Output the (X, Y) coordinate of the center of the cell containing the given text.  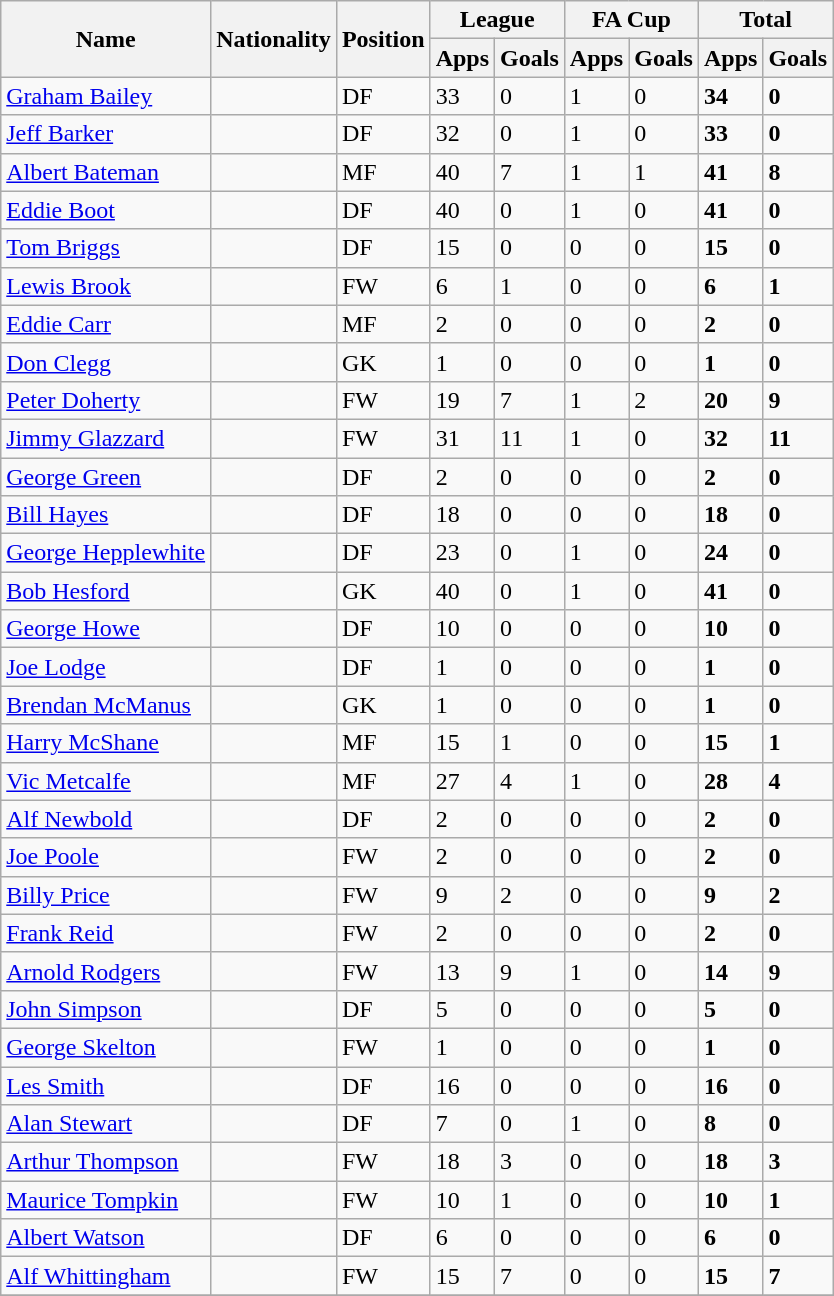
Joe Poole (106, 857)
George Hepplewhite (106, 553)
Arnold Rodgers (106, 971)
Alan Stewart (106, 1124)
Albert Watson (106, 1238)
George Green (106, 477)
Nationality (274, 39)
19 (462, 400)
Billy Price (106, 895)
Maurice Tompkin (106, 1200)
13 (462, 971)
Don Clegg (106, 362)
Jeff Barker (106, 134)
14 (730, 971)
Eddie Carr (106, 324)
Albert Bateman (106, 172)
Peter Doherty (106, 400)
Name (106, 39)
FA Cup (631, 20)
Position (383, 39)
28 (730, 781)
Vic Metcalfe (106, 781)
Alf Whittingham (106, 1276)
Jimmy Glazzard (106, 438)
Tom Briggs (106, 248)
Arthur Thompson (106, 1162)
20 (730, 400)
Bill Hayes (106, 515)
Alf Newbold (106, 819)
27 (462, 781)
John Simpson (106, 1009)
Eddie Boot (106, 210)
Graham Bailey (106, 96)
31 (462, 438)
Total (765, 20)
George Skelton (106, 1047)
Les Smith (106, 1085)
Lewis Brook (106, 286)
Frank Reid (106, 933)
Joe Lodge (106, 667)
George Howe (106, 629)
24 (730, 553)
34 (730, 96)
Brendan McManus (106, 705)
23 (462, 553)
Bob Hesford (106, 591)
League (497, 20)
Harry McShane (106, 743)
